Identify which cell holds the provided text, then report its (x, y) central coordinate. 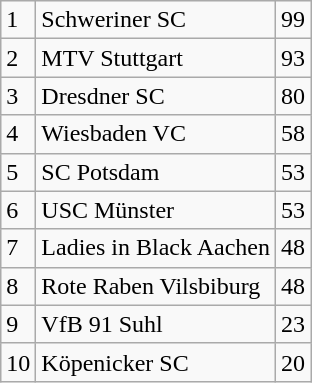
8 (18, 286)
1 (18, 20)
20 (292, 362)
USC Münster (156, 210)
4 (18, 134)
23 (292, 324)
5 (18, 172)
MTV Stuttgart (156, 58)
2 (18, 58)
VfB 91 Suhl (156, 324)
3 (18, 96)
58 (292, 134)
9 (18, 324)
6 (18, 210)
7 (18, 248)
80 (292, 96)
Köpenicker SC (156, 362)
93 (292, 58)
SC Potsdam (156, 172)
Wiesbaden VC (156, 134)
10 (18, 362)
Schweriner SC (156, 20)
Rote Raben Vilsbiburg (156, 286)
Ladies in Black Aachen (156, 248)
99 (292, 20)
Dresdner SC (156, 96)
